Locate the cell with the specified text and output its [X, Y] center coordinate. 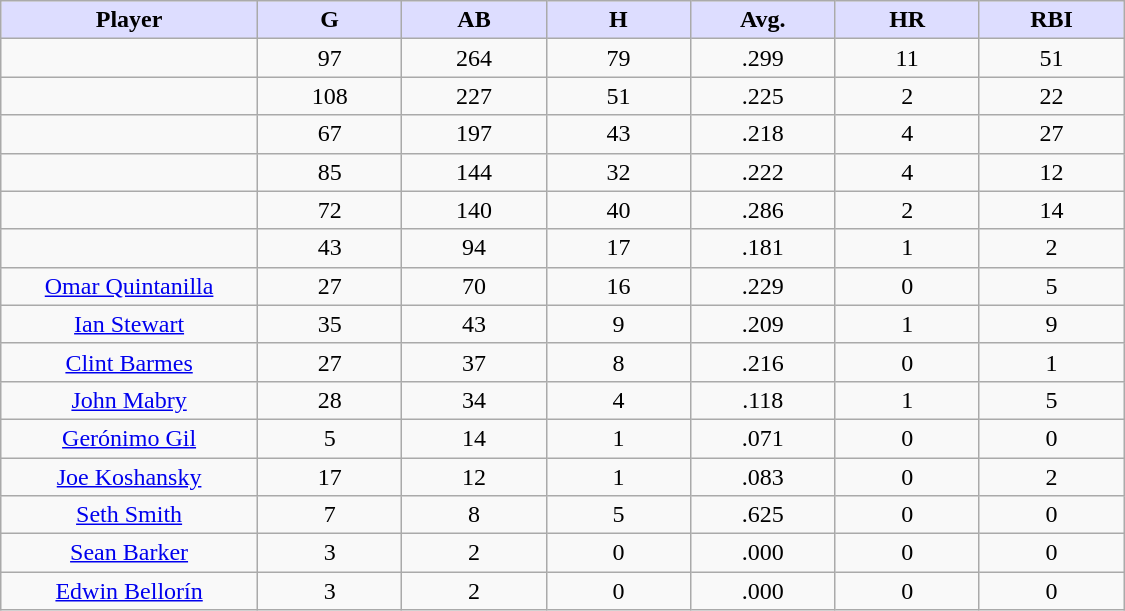
197 [474, 134]
Edwin Bellorín [130, 591]
7 [329, 515]
40 [618, 210]
32 [618, 172]
Ian Stewart [130, 324]
11 [907, 58]
.071 [763, 438]
.286 [763, 210]
108 [329, 96]
227 [474, 96]
67 [329, 134]
28 [329, 400]
.218 [763, 134]
140 [474, 210]
79 [618, 58]
.216 [763, 362]
HR [907, 20]
Joe Koshansky [130, 477]
Clint Barmes [130, 362]
H [618, 20]
16 [618, 286]
.222 [763, 172]
70 [474, 286]
Seth Smith [130, 515]
264 [474, 58]
G [329, 20]
Player [130, 20]
John Mabry [130, 400]
144 [474, 172]
37 [474, 362]
97 [329, 58]
.299 [763, 58]
94 [474, 248]
.209 [763, 324]
34 [474, 400]
.225 [763, 96]
.118 [763, 400]
AB [474, 20]
85 [329, 172]
35 [329, 324]
.083 [763, 477]
72 [329, 210]
22 [1052, 96]
.229 [763, 286]
RBI [1052, 20]
.625 [763, 515]
Omar Quintanilla [130, 286]
Sean Barker [130, 553]
.181 [763, 248]
Gerónimo Gil [130, 438]
Avg. [763, 20]
